Extract the [x, y] coordinate from the center of the cell holding the provided text.  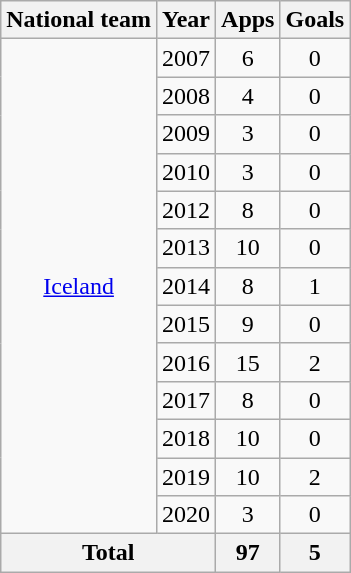
2007 [186, 58]
Apps [248, 20]
2016 [186, 362]
4 [248, 96]
2015 [186, 324]
Iceland [79, 286]
97 [248, 553]
2019 [186, 477]
15 [248, 362]
2009 [186, 134]
2010 [186, 172]
2020 [186, 515]
Goals [315, 20]
Total [108, 553]
2014 [186, 286]
1 [315, 286]
Year [186, 20]
2017 [186, 400]
5 [315, 553]
6 [248, 58]
9 [248, 324]
National team [79, 20]
2018 [186, 438]
2008 [186, 96]
2012 [186, 210]
2013 [186, 248]
